Capture the cell that displays the provided text and extract its [x, y] central coordinate. 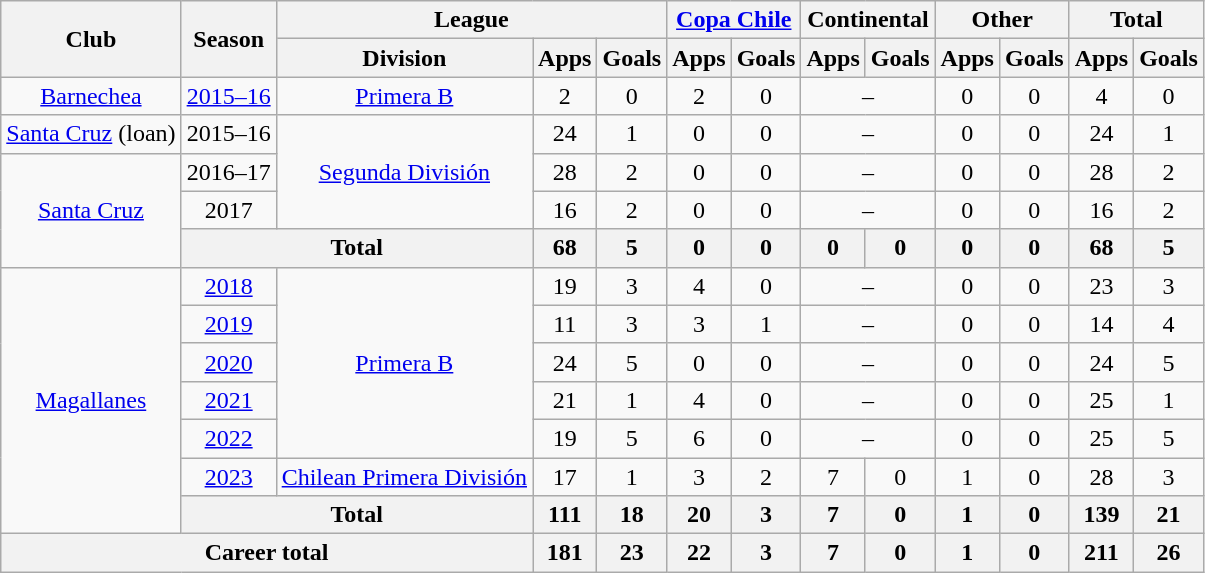
Copa Chile [734, 20]
Barnechea [91, 96]
181 [565, 553]
2018 [228, 286]
11 [565, 324]
Division [404, 58]
Club [91, 39]
League [472, 20]
Segunda División [404, 172]
2016–17 [228, 172]
18 [632, 515]
22 [699, 553]
Continental [868, 20]
26 [1169, 553]
2022 [228, 438]
2023 [228, 477]
Magallanes [91, 400]
6 [699, 438]
139 [1101, 515]
14 [1101, 324]
17 [565, 477]
20 [699, 515]
Season [228, 39]
2017 [228, 210]
2020 [228, 362]
Chilean Primera División [404, 477]
Santa Cruz [91, 210]
2021 [228, 400]
Santa Cruz (loan) [91, 134]
111 [565, 515]
Other [1002, 20]
211 [1101, 553]
Career total [267, 553]
2019 [228, 324]
